Capture the cell that displays the provided text and extract its [X, Y] central coordinate. 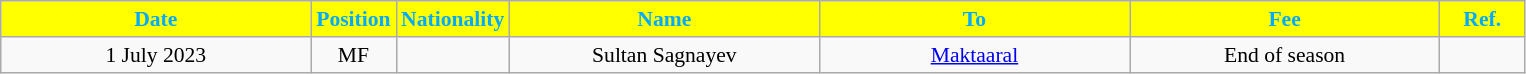
Date [156, 19]
Sultan Sagnayev [664, 55]
End of season [1285, 55]
Name [664, 19]
1 July 2023 [156, 55]
Position [354, 19]
MF [354, 55]
Maktaaral [974, 55]
Fee [1285, 19]
Nationality [452, 19]
Ref. [1482, 19]
To [974, 19]
